Return the (X, Y) coordinate for the center point of the cell that contains the specified text.  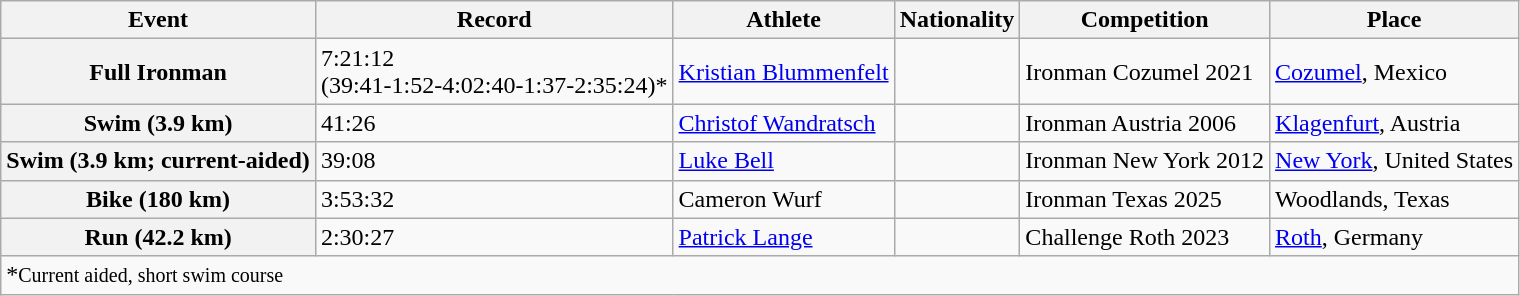
Full Ironman (158, 72)
3:53:32 (494, 199)
Athlete (784, 20)
Cameron Wurf (784, 199)
Place (1394, 20)
41:26 (494, 123)
Challenge Roth 2023 (1145, 237)
Ironman Cozumel 2021 (1145, 72)
39:08 (494, 161)
Cozumel, Mexico (1394, 72)
*Current aided, short swim course (760, 275)
Nationality (957, 20)
Christof Wandratsch (784, 123)
Klagenfurt, Austria (1394, 123)
Patrick Lange (784, 237)
Ironman Austria 2006 (1145, 123)
2:30:27 (494, 237)
Swim (3.9 km; current-aided) (158, 161)
Ironman New York 2012 (1145, 161)
7:21:12(39:41-1:52-4:02:40-1:37-2:35:24)* (494, 72)
Event (158, 20)
Woodlands, Texas (1394, 199)
Run (42.2 km) (158, 237)
Roth, Germany (1394, 237)
Ironman Texas 2025 (1145, 199)
Luke Bell (784, 161)
Competition (1145, 20)
Bike (180 km) (158, 199)
Kristian Blummenfelt (784, 72)
Record (494, 20)
Swim (3.9 km) (158, 123)
New York, United States (1394, 161)
